From the cell containing the given text, extract its center point as [x, y] coordinate. 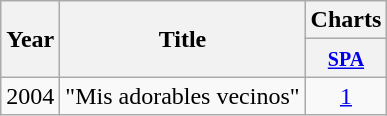
SPA [346, 58]
"Mis adorables vecinos" [182, 96]
1 [346, 96]
2004 [30, 96]
Title [182, 39]
Year [30, 39]
Charts [346, 20]
